For the text-containing cell, return its midpoint in [X, Y] coordinate format. 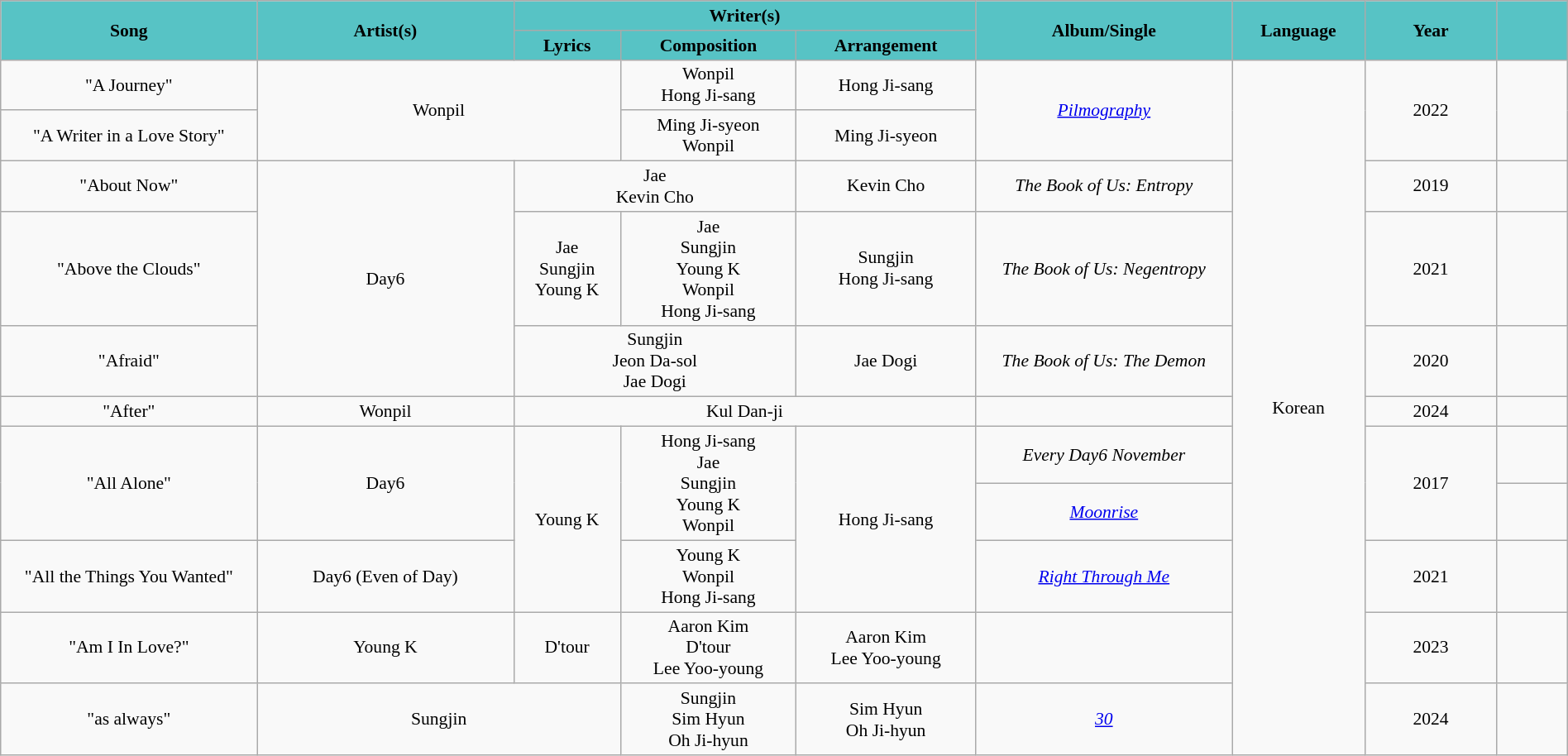
Ming Ji-syeon [887, 136]
Aaron KimD'tourLee Yoo-young [708, 648]
Artist(s) [385, 30]
Album/Single [1104, 30]
"About Now" [129, 185]
2019 [1431, 185]
Sungjin [438, 720]
The Book of Us: Negentropy [1104, 268]
Year [1431, 30]
Lyrics [567, 45]
Hong Ji-sangJaeSungjinYoung KWonpil [708, 483]
Moonrise [1104, 511]
Kevin Cho [887, 185]
Pilmography [1104, 110]
Jae Dogi [887, 361]
30 [1104, 720]
Composition [708, 45]
WonpilHong Ji-sang [708, 84]
Writer(s) [744, 16]
Arrangement [887, 45]
"A Journey" [129, 84]
Kul Dan-ji [744, 412]
Young KWonpilHong Ji-sang [708, 576]
"All the Things You Wanted" [129, 576]
"After" [129, 412]
JaeKevin Cho [655, 185]
Language [1298, 30]
2017 [1431, 483]
"Afraid" [129, 361]
Korean [1298, 407]
"A Writer in a Love Story" [129, 136]
"All Alone" [129, 483]
"Above the Clouds" [129, 268]
Day6 (Even of Day) [385, 576]
2023 [1431, 648]
Sim HyunOh Ji-hyun [887, 720]
The Book of Us: Entropy [1104, 185]
D'tour [567, 648]
SungjinSim HyunOh Ji-hyun [708, 720]
2020 [1431, 361]
"as always" [129, 720]
SungjinHong Ji-sang [887, 268]
"Am I In Love?" [129, 648]
2022 [1431, 110]
Right Through Me [1104, 576]
SungjinJeon Da-solJae Dogi [655, 361]
Song [129, 30]
Ming Ji-syeonWonpil [708, 136]
JaeSungjinYoung KWonpilHong Ji-sang [708, 268]
JaeSungjinYoung K [567, 268]
Every Day6 November [1104, 455]
The Book of Us: The Demon [1104, 361]
Aaron KimLee Yoo-young [887, 648]
